Extract the [x, y] coordinate from the center of the cell holding the provided text.  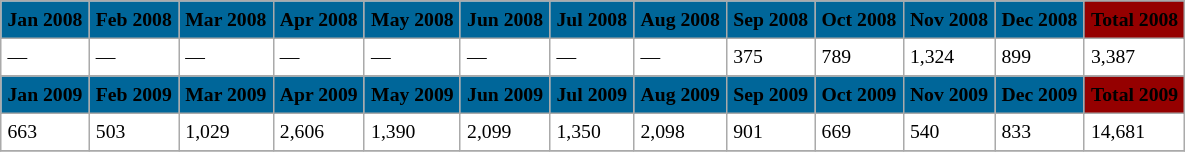
Apr 2009 [318, 95]
Sep 2009 [770, 95]
Total 2009 [1134, 95]
Oct 2008 [859, 20]
Jun 2008 [504, 20]
2,099 [504, 132]
Nov 2008 [949, 20]
1,390 [412, 132]
899 [1040, 57]
1,029 [226, 132]
2,606 [318, 132]
Feb 2009 [134, 95]
789 [859, 57]
Feb 2008 [134, 20]
1,324 [949, 57]
Apr 2008 [318, 20]
Total 2008 [1134, 20]
Mar 2008 [226, 20]
669 [859, 132]
663 [45, 132]
375 [770, 57]
1,350 [592, 132]
901 [770, 132]
Dec 2009 [1040, 95]
Mar 2009 [226, 95]
540 [949, 132]
Aug 2008 [680, 20]
Jan 2009 [45, 95]
May 2009 [412, 95]
14,681 [1134, 132]
Jan 2008 [45, 20]
3,387 [1134, 57]
Dec 2008 [1040, 20]
833 [1040, 132]
Nov 2009 [949, 95]
503 [134, 132]
Jul 2008 [592, 20]
Oct 2009 [859, 95]
Sep 2008 [770, 20]
Jun 2009 [504, 95]
Aug 2009 [680, 95]
Jul 2009 [592, 95]
May 2008 [412, 20]
2,098 [680, 132]
